Determine the (X, Y) coordinate at the center of the cell enclosing the given text.  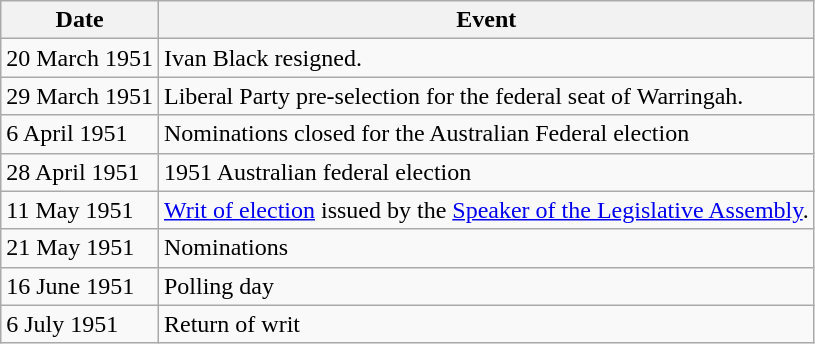
Writ of election issued by the Speaker of the Legislative Assembly. (486, 210)
Polling day (486, 286)
21 May 1951 (80, 248)
Date (80, 20)
Return of writ (486, 324)
Liberal Party pre-selection for the federal seat of Warringah. (486, 96)
Ivan Black resigned. (486, 58)
6 April 1951 (80, 134)
6 July 1951 (80, 324)
20 March 1951 (80, 58)
1951 Australian federal election (486, 172)
Nominations (486, 248)
29 March 1951 (80, 96)
Event (486, 20)
Nominations closed for the Australian Federal election (486, 134)
28 April 1951 (80, 172)
11 May 1951 (80, 210)
16 June 1951 (80, 286)
